Scan for the cell matching the given text and deliver its [x, y] coordinate at center. 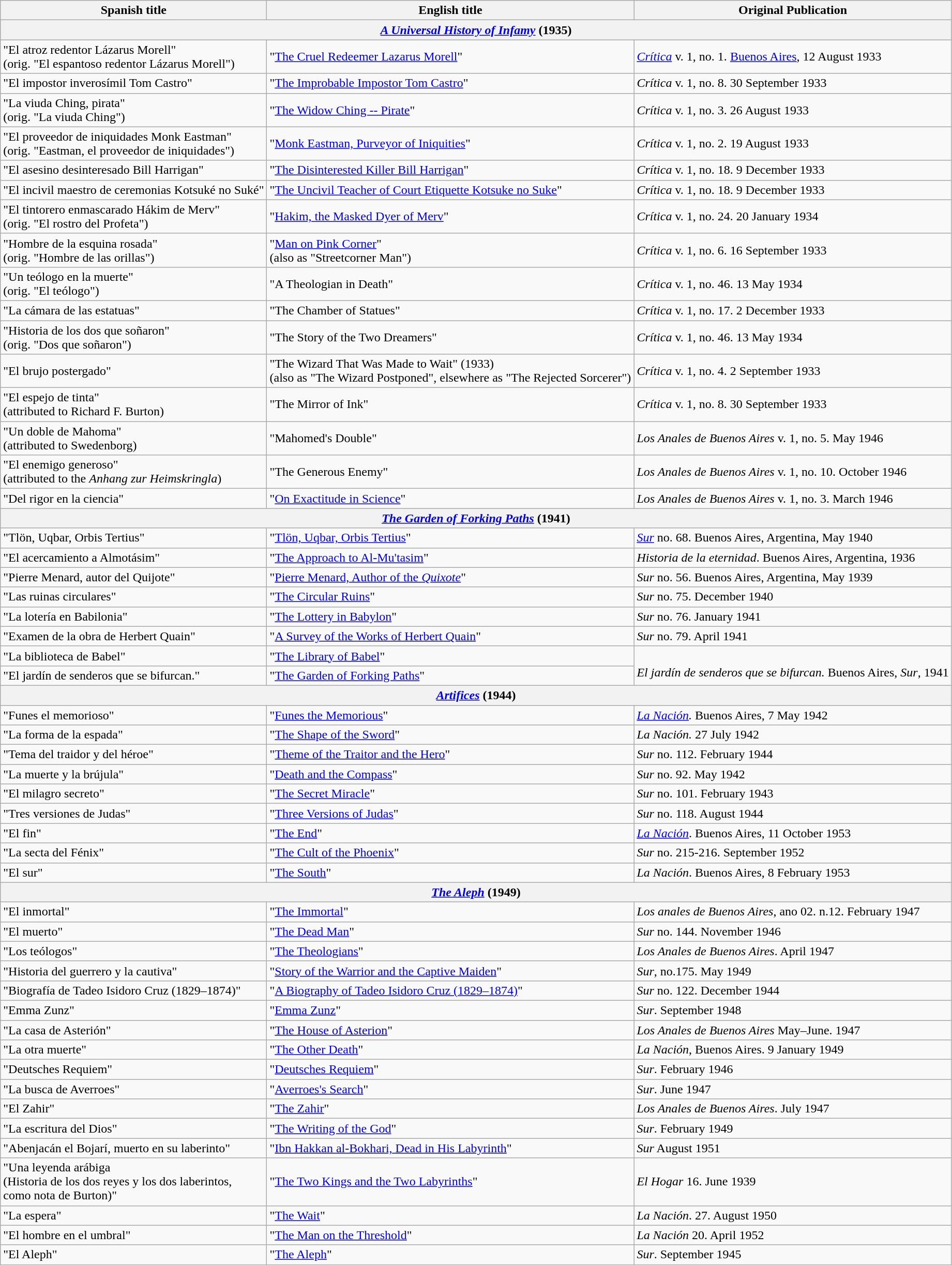
Sur no. 79. April 1941 [793, 636]
Crítica v. 1, no. 24. 20 January 1934 [793, 216]
"A Survey of the Works of Herbert Quain" [450, 636]
"Examen de la obra de Herbert Quain" [133, 636]
Sur no. 112. February 1944 [793, 755]
"Historia de los dos que soñaron"(orig. "Dos que soñaron") [133, 337]
"The End" [450, 833]
"The Other Death" [450, 1050]
"El acercamiento a Almotásim" [133, 558]
"The Aleph" [450, 1255]
"La casa de Asterión" [133, 1030]
"The Story of the Two Dreamers" [450, 337]
"The Garden of Forking Paths" [450, 675]
"El enemigo generoso"(attributed to the Anhang zur Heimskringla) [133, 472]
Sur no. 144. November 1946 [793, 931]
"El espejo de tinta"(attributed to Richard F. Burton) [133, 404]
"Los teólogos" [133, 951]
"The Chamber of Statues" [450, 310]
"Historia del guerrero y la cautiva" [133, 971]
"The Approach to Al-Mu'tasim" [450, 558]
The Garden of Forking Paths (1941) [476, 518]
"The Cult of the Phoenix" [450, 853]
La Nación. Buenos Aires, 7 May 1942 [793, 715]
La Nación. Buenos Aires, 8 February 1953 [793, 872]
"A Biography of Tadeo Isidoro Cruz (1829–1874)" [450, 990]
"El asesino desinteresado Bill Harrigan" [133, 170]
"Funes el memorioso" [133, 715]
Sur no. 76. January 1941 [793, 616]
La Nación, Buenos Aires. 9 January 1949 [793, 1050]
"La busca de Averroes" [133, 1089]
"The Widow Ching -- Pirate" [450, 110]
"El jardín de senderos que se bifurcan." [133, 675]
"The Wizard That Was Made to Wait" (1933)(also as "The Wizard Postponed", elsewhere as "The Rejected Sorcerer") [450, 371]
"The Writing of the God" [450, 1128]
"Man on Pink Corner"(also as "Streetcorner Man") [450, 250]
"The Shape of the Sword" [450, 735]
"La escritura del Dios" [133, 1128]
Sur no. 215-216. September 1952 [793, 853]
"The South" [450, 872]
"El hombre en el umbral" [133, 1235]
"El milagro secreto" [133, 794]
Sur no. 75. December 1940 [793, 597]
Los Anales de Buenos Aires. July 1947 [793, 1109]
Los Anales de Buenos Aires. April 1947 [793, 951]
A Universal History of Infamy (1935) [476, 30]
"La cámara de las estatuas" [133, 310]
Spanish title [133, 10]
Los Anales de Buenos Aires v. 1, no. 10. October 1946 [793, 472]
"Las ruinas circulares" [133, 597]
"The Circular Ruins" [450, 597]
"La otra muerte" [133, 1050]
Sur no. 68. Buenos Aires, Argentina, May 1940 [793, 538]
"Tres versiones de Judas" [133, 814]
"Hombre de la esquina rosada"(orig. "Hombre de las orillas") [133, 250]
"El sur" [133, 872]
Sur August 1951 [793, 1148]
"The Mirror of Ink" [450, 404]
"La biblioteca de Babel" [133, 656]
Crítica v. 1, no. 6. 16 September 1933 [793, 250]
"El impostor inverosímil Tom Castro" [133, 83]
El jardín de senderos que se bifurcan. Buenos Aires, Sur, 1941 [793, 666]
"The Uncivil Teacher of Court Etiquette Kotsuke no Suke" [450, 190]
"La espera" [133, 1215]
"Biografía de Tadeo Isidoro Cruz (1829–1874)" [133, 990]
"El brujo postergado" [133, 371]
Sur no. 92. May 1942 [793, 774]
"A Theologian in Death" [450, 283]
El Hogar 16. June 1939 [793, 1182]
"The Secret Miracle" [450, 794]
"La viuda Ching, pirata"(orig. "La viuda Ching") [133, 110]
"El atroz redentor Lázarus Morell"(orig. "El espantoso redentor Lázarus Morell") [133, 57]
"Death and the Compass" [450, 774]
The Aleph (1949) [476, 892]
Crítica v. 1, no. 3. 26 August 1933 [793, 110]
"Averroes's Search" [450, 1089]
"Three Versions of Judas" [450, 814]
Sur. February 1946 [793, 1070]
Sur. June 1947 [793, 1089]
"Abenjacán el Bojarí, muerto en su laberinto" [133, 1148]
Crítica v. 1, no. 4. 2 September 1933 [793, 371]
"El proveedor de iniquidades Monk Eastman"(orig. "Eastman, el proveedor de iniquidades") [133, 144]
"El tintorero enmascarado Hákim de Merv"(orig. "El rostro del Profeta") [133, 216]
Historia de la eternidad. Buenos Aires, Argentina, 1936 [793, 558]
"The House of Asterion" [450, 1030]
"Una leyenda arábiga(Historia de los dos reyes y los dos laberintos,como nota de Burton)" [133, 1182]
La Nación. 27. August 1950 [793, 1215]
"The Zahir" [450, 1109]
La Nación 20. April 1952 [793, 1235]
"Un doble de Mahoma"(attributed to Swedenborg) [133, 439]
"The Library of Babel" [450, 656]
Crítica v. 1, no. 17. 2 December 1933 [793, 310]
"Un teólogo en la muerte"(orig. "El teólogo") [133, 283]
Crítica v. 1, no. 1. Buenos Aires, 12 August 1933 [793, 57]
"The Disinterested Killer Bill Harrigan" [450, 170]
"The Dead Man" [450, 931]
"Theme of the Traitor and the Hero" [450, 755]
Los Anales de Buenos Aires v. 1, no. 3. March 1946 [793, 499]
"La muerte y la brújula" [133, 774]
Sur. February 1949 [793, 1128]
"The Lottery in Babylon" [450, 616]
"Pierre Menard, autor del Quijote" [133, 577]
"Hakim, the Masked Dyer of Merv" [450, 216]
"On Exactitude in Science" [450, 499]
La Nación. Buenos Aires, 11 October 1953 [793, 833]
"El muerto" [133, 931]
"Funes the Memorious" [450, 715]
"Story of the Warrior and the Captive Maiden" [450, 971]
"La lotería en Babilonia" [133, 616]
Los Anales de Buenos Aires May–June. 1947 [793, 1030]
"The Generous Enemy" [450, 472]
"El incivil maestro de ceremonias Kotsuké no Suké" [133, 190]
Original Publication [793, 10]
"Tema del traidor y del héroe" [133, 755]
"The Theologians" [450, 951]
Crítica v. 1, no. 2. 19 August 1933 [793, 144]
"Mahomed's Double" [450, 439]
Sur, no.175. May 1949 [793, 971]
"The Two Kings and the Two Labyrinths" [450, 1182]
Sur no. 122. December 1944 [793, 990]
Los Anales de Buenos Aires v. 1, no. 5. May 1946 [793, 439]
"Pierre Menard, Author of the Quixote" [450, 577]
"Monk Eastman, Purveyor of Iniquities" [450, 144]
"El fin" [133, 833]
La Nación. 27 July 1942 [793, 735]
Sur no. 118. August 1944 [793, 814]
Sur. September 1948 [793, 1010]
"The Wait" [450, 1215]
"The Man on the Threshold" [450, 1235]
"El inmortal" [133, 912]
"El Aleph" [133, 1255]
English title [450, 10]
"La forma de la espada" [133, 735]
Sur. September 1945 [793, 1255]
"El Zahir" [133, 1109]
Sur no. 56. Buenos Aires, Argentina, May 1939 [793, 577]
"The Improbable Impostor Tom Castro" [450, 83]
Sur no. 101. February 1943 [793, 794]
"Ibn Hakkan al-Bokhari, Dead in His Labyrinth" [450, 1148]
"Del rigor en la ciencia" [133, 499]
Artifices (1944) [476, 695]
"The Immortal" [450, 912]
"La secta del Fénix" [133, 853]
Los anales de Buenos Aires, ano 02. n.12. February 1947 [793, 912]
"The Cruel Redeemer Lazarus Morell" [450, 57]
